Determine the [x, y] coordinate at the center of the cell enclosing the given text.  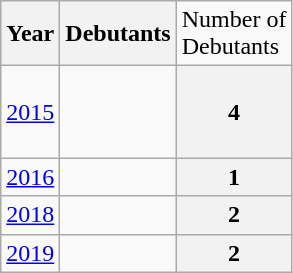
4 [234, 112]
2016 [30, 177]
2019 [30, 253]
Debutants [118, 34]
2015 [30, 112]
1 [234, 177]
2018 [30, 215]
Number of Debutants [234, 34]
Year [30, 34]
